Provide the (X, Y) coordinate of the cell's center where the given text is located.  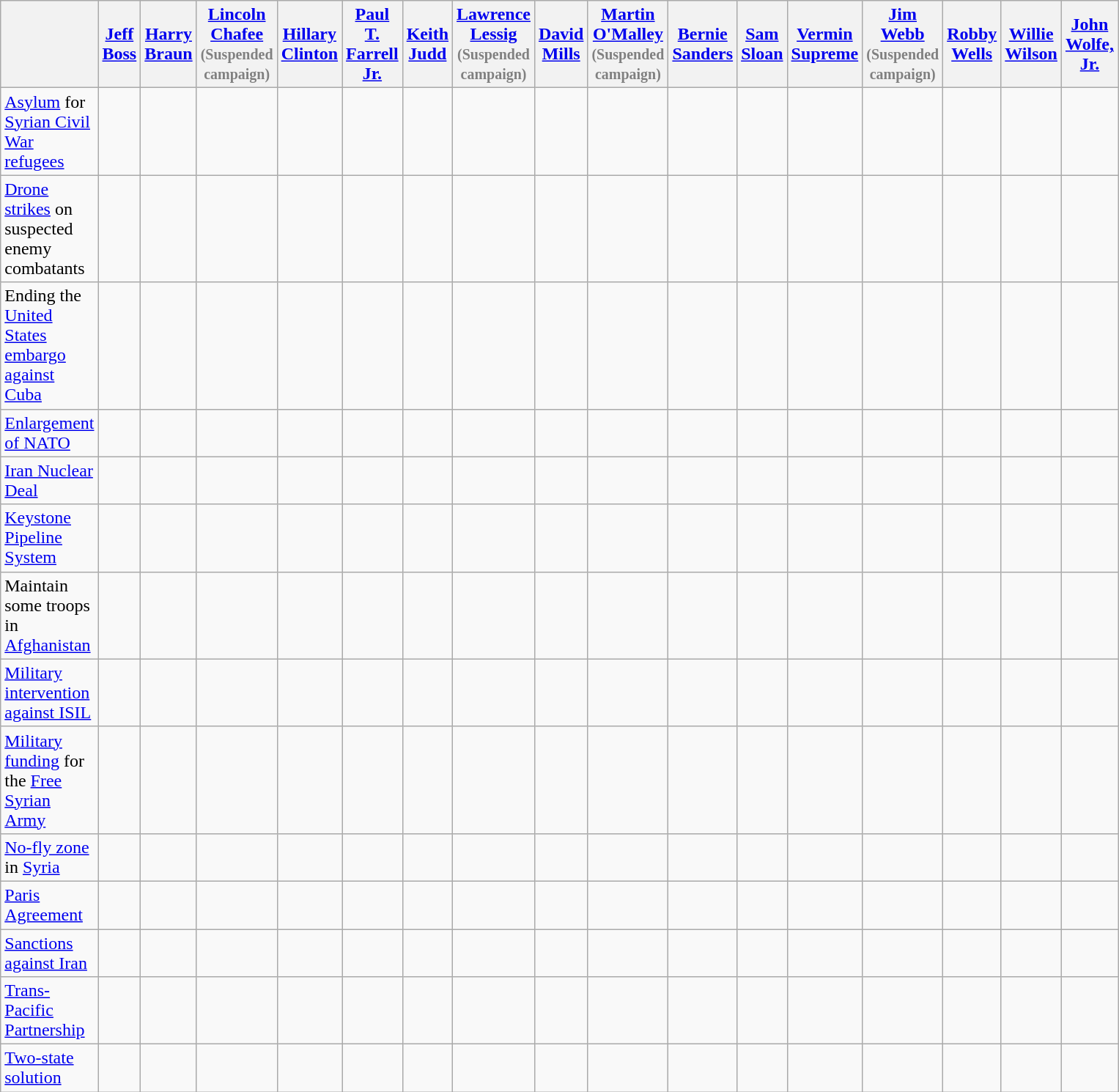
Keith Judd (427, 44)
Paul T. Farrell Jr. (372, 44)
Maintain some troops in Afghanistan (50, 616)
Robby Wells (972, 44)
Sam Sloan (762, 44)
Hillary Clinton (309, 44)
John Wolfe, Jr. (1089, 44)
Asylum for Syrian Civil War refugees (50, 132)
Trans-Pacific Partnership (50, 1011)
Paris Agreement (50, 904)
No-fly zone in Syria (50, 857)
Enlargement of NATO (50, 432)
Lawrence Lessig (Suspended campaign) (494, 44)
Vermin Supreme (825, 44)
Military funding for the Free Syrian Army (50, 780)
Jeff Boss (119, 44)
Bernie Sanders (703, 44)
Two-state solution (50, 1069)
Lincoln Chafee (Suspended campaign) (237, 44)
David Mills (561, 44)
Harry Braun (169, 44)
Drone strikes on suspected enemy combatants (50, 229)
Jim Webb (Suspended campaign) (903, 44)
Iran Nuclear Deal (50, 481)
Ending the United States embargo against Cuba (50, 346)
Keystone Pipeline System (50, 538)
Sanctions against Iran (50, 953)
Military intervention against ISIL (50, 693)
Willie Wilson (1032, 44)
Martin O'Malley (Suspended campaign) (628, 44)
